Locate the cell with the specified text and output its [x, y] center coordinate. 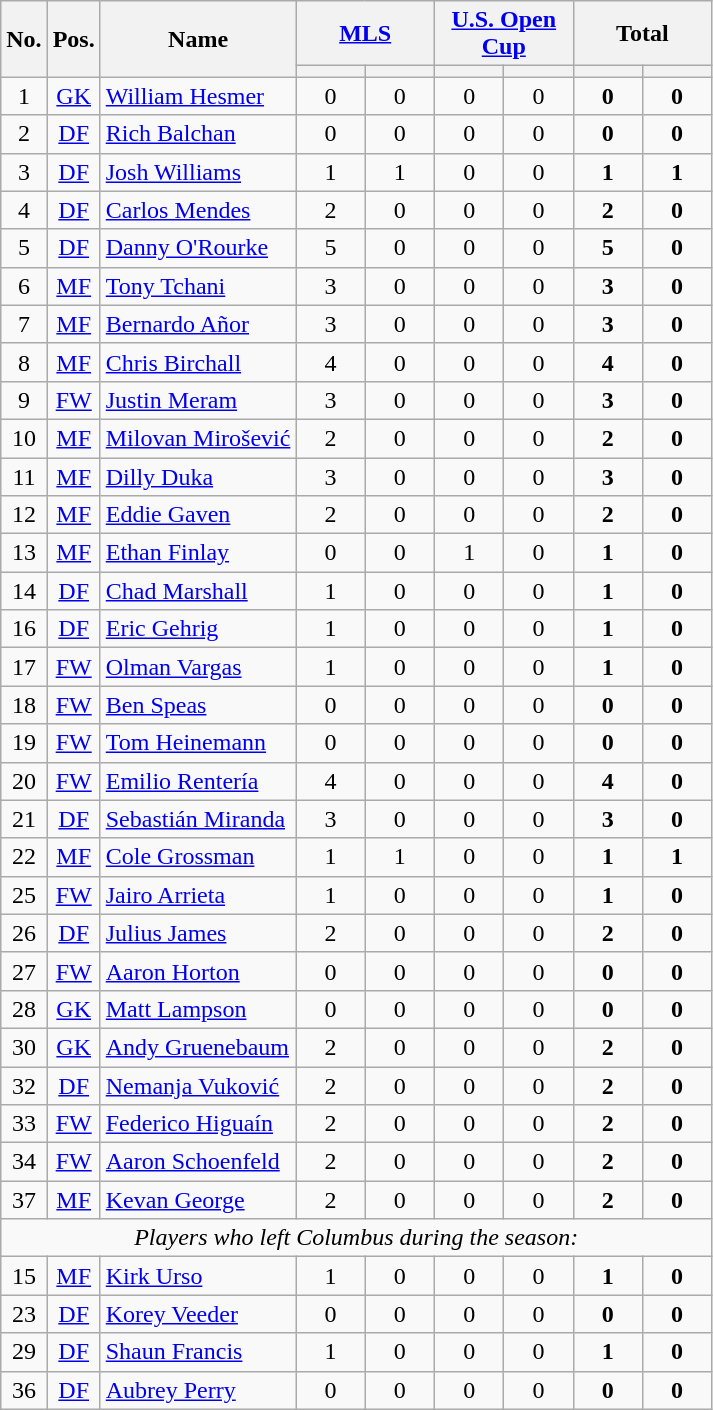
28 [24, 1009]
No. [24, 39]
30 [24, 1047]
Pos. [74, 39]
20 [24, 781]
12 [24, 515]
Tom Heinemann [198, 743]
15 [24, 1276]
22 [24, 857]
Ben Speas [198, 705]
17 [24, 667]
6 [24, 286]
Chad Marshall [198, 591]
Justin Meram [198, 400]
Jairo Arrieta [198, 895]
8 [24, 362]
23 [24, 1314]
Shaun Francis [198, 1352]
Eddie Gaven [198, 515]
Julius James [198, 933]
37 [24, 1200]
21 [24, 819]
14 [24, 591]
18 [24, 705]
Olman Vargas [198, 667]
16 [24, 629]
Aubrey Perry [198, 1390]
Korey Veeder [198, 1314]
26 [24, 933]
Andy Gruenebaum [198, 1047]
19 [24, 743]
25 [24, 895]
Aaron Horton [198, 971]
Sebastián Miranda [198, 819]
Dilly Duka [198, 477]
33 [24, 1124]
Danny O'Rourke [198, 248]
Matt Lampson [198, 1009]
29 [24, 1352]
36 [24, 1390]
Bernardo Añor [198, 324]
William Hesmer [198, 96]
Emilio Rentería [198, 781]
Carlos Mendes [198, 210]
34 [24, 1162]
10 [24, 438]
Cole Grossman [198, 857]
27 [24, 971]
Rich Balchan [198, 134]
9 [24, 400]
13 [24, 553]
Milovan Mirošević [198, 438]
11 [24, 477]
Federico Higuaín [198, 1124]
Ethan Finlay [198, 553]
Kevan George [198, 1200]
7 [24, 324]
Total [642, 34]
Eric Gehrig [198, 629]
Players who left Columbus during the season: [356, 1238]
Chris Birchall [198, 362]
Name [198, 39]
Tony Tchani [198, 286]
32 [24, 1085]
U.S. Open Cup [504, 34]
Nemanja Vuković [198, 1085]
Kirk Urso [198, 1276]
Josh Williams [198, 172]
Aaron Schoenfeld [198, 1162]
MLS [366, 34]
